Provide the [X, Y] coordinate of the cell's center where the given text is located.  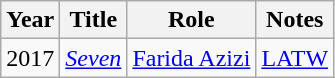
Title [94, 20]
2017 [30, 58]
Year [30, 20]
LATW [295, 58]
Seven [94, 58]
Farida Azizi [192, 58]
Role [192, 20]
Notes [295, 20]
